For the text-containing cell, return its midpoint in [X, Y] coordinate format. 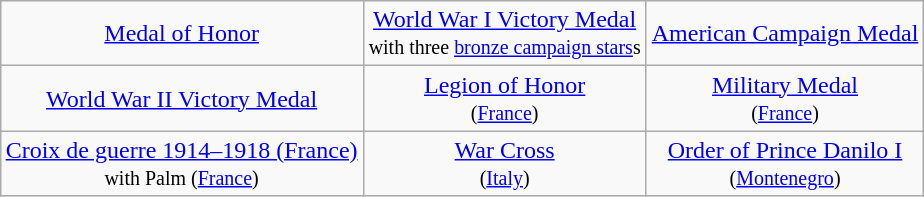
War Cross(Italy) [504, 164]
Military Medal(France) [785, 98]
American Campaign Medal [785, 34]
World War II Victory Medal [182, 98]
Order of Prince Danilo I(Montenegro) [785, 164]
Croix de guerre 1914–1918 (France)with Palm (France) [182, 164]
World War I Victory Medalwith three bronze campaign starss [504, 34]
Legion of Honor(France) [504, 98]
Medal of Honor [182, 34]
